Extract the [x, y] coordinate from the center of the cell holding the provided text.  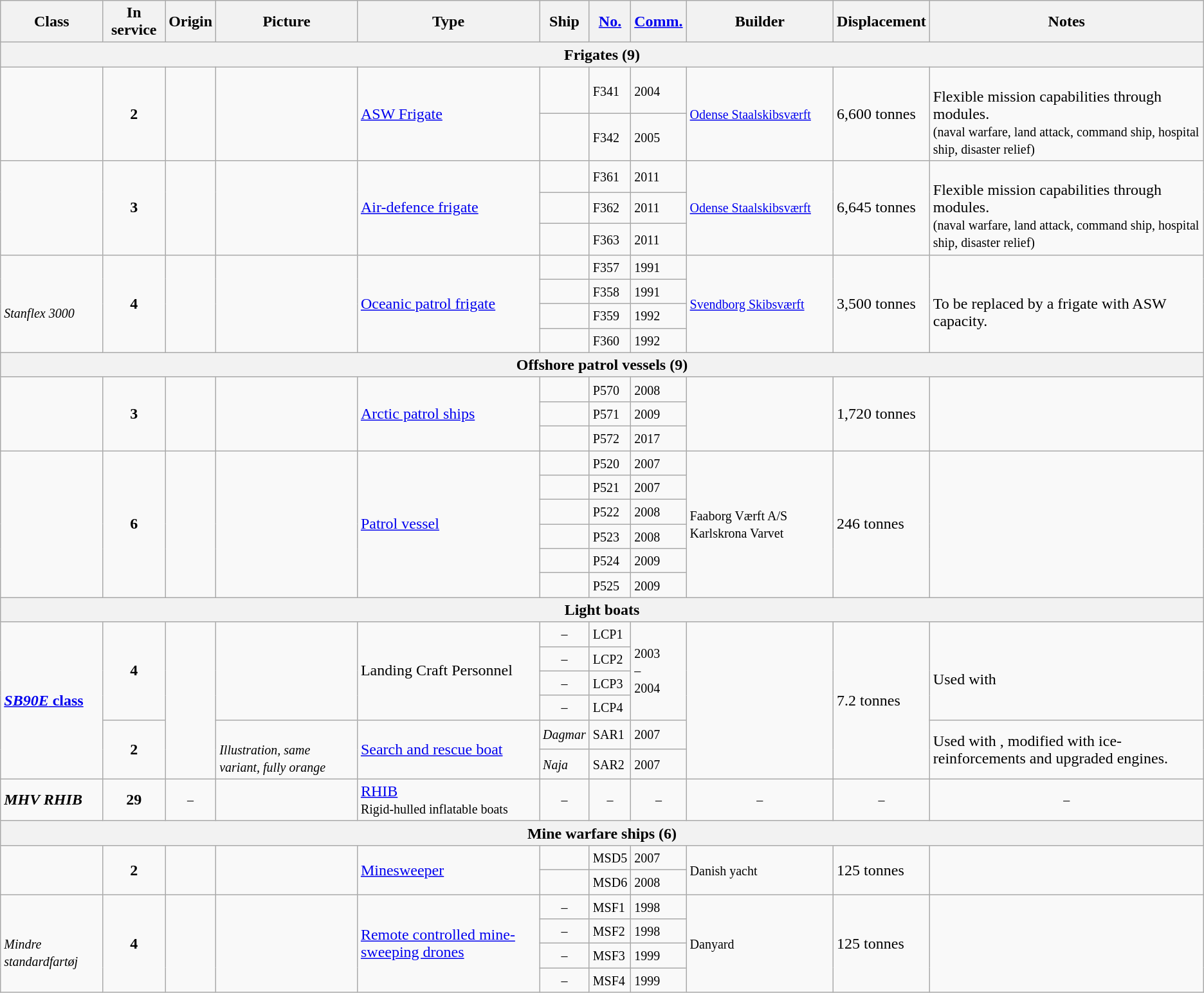
P525 [610, 585]
Patrol vessel [448, 524]
ASW Frigate [448, 114]
7.2 tonnes [882, 700]
LCP1 [610, 634]
To be replaced by a frigate with ASW capacity. [1066, 304]
RHIBRigid-hulled inflatable boats [448, 800]
P572 [610, 438]
Picture [287, 22]
6 [134, 524]
Faaborg Værft A/S Karlskrona Varvet [760, 524]
LCP3 [610, 683]
Air-defence frigate [448, 208]
1,720 tonnes [882, 414]
Danish yacht [760, 870]
P523 [610, 536]
Type [448, 22]
MSF4 [610, 980]
29 [134, 800]
SAR2 [610, 764]
In service [134, 22]
F360 [610, 340]
F359 [610, 316]
Landing Craft Personnel [448, 671]
Arctic patrol ships [448, 414]
Danyard [760, 943]
P570 [610, 389]
MHV RHIB [51, 800]
P520 [610, 462]
F361 [610, 176]
P521 [610, 487]
2005 [659, 138]
Mindre standardfartøj [51, 943]
Dagmar [565, 734]
Builder [760, 22]
MSD6 [610, 882]
6,645 tonnes [882, 208]
LCP4 [610, 707]
Light boats [602, 610]
Used with , modified with ice-reinforcements and upgraded engines. [1066, 749]
F363 [610, 239]
Comm. [659, 22]
F362 [610, 208]
2017 [659, 438]
MSF2 [610, 931]
Origin [190, 22]
2004 [659, 90]
Svendborg Skibsværft [760, 304]
F342 [610, 138]
Oceanic patrol frigate [448, 304]
SAR1 [610, 734]
MSF1 [610, 906]
F357 [610, 267]
P571 [610, 414]
Remote controlled mine-sweeping drones [448, 943]
2003–2004 [659, 671]
Frigates (9) [602, 55]
Mine warfare ships (6) [602, 833]
Class [51, 22]
MSF3 [610, 956]
Used with [1066, 671]
F341 [610, 90]
LCP2 [610, 659]
F358 [610, 291]
Minesweeper [448, 870]
Notes [1066, 22]
Displacement [882, 22]
Offshore patrol vessels (9) [602, 365]
Illustration, same variant, fully orange [287, 749]
Naja [565, 764]
P524 [610, 561]
No. [610, 22]
Stanflex 3000 [51, 304]
246 tonnes [882, 524]
6,600 tonnes [882, 114]
Search and rescue boat [448, 749]
MSD5 [610, 857]
Ship [565, 22]
SB90E class [51, 700]
3,500 tonnes [882, 304]
P522 [610, 512]
